Detect which cell encompasses the target text, then output its [x, y] center coordinate. 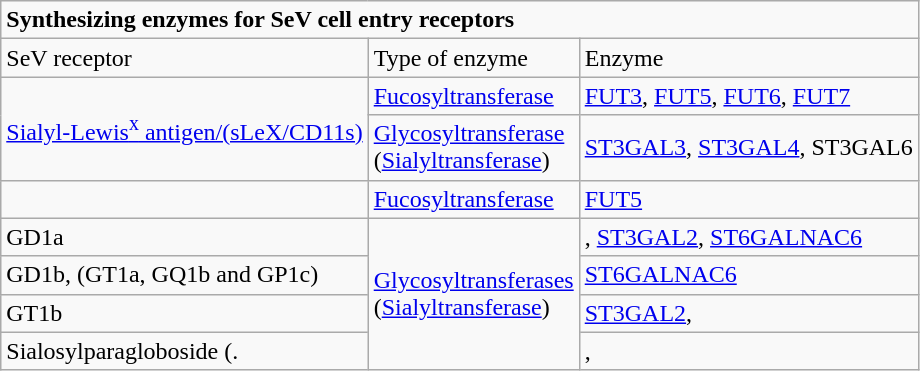
Synthesizing enzymes for SeV cell entry receptors [460, 20]
GD1b, (GT1a, GQ1b and GP1c) [184, 275]
, [748, 351]
SeV receptor [184, 58]
FUT5 [748, 199]
Sialosylparagloboside (. [184, 351]
ST3GAL2, [748, 313]
Enzyme [748, 58]
Sialyl-Lewisx antigen/(sLeX/CD11s) [184, 128]
FUT3, FUT5, FUT6, FUT7 [748, 96]
ST3GAL3, ST3GAL4, ST3GAL6 [748, 148]
GT1b [184, 313]
Glycosyltransferase(Sialyltransferase) [474, 148]
, ST3GAL2, ST6GALNAC6 [748, 237]
ST6GALNAC6 [748, 275]
GD1a [184, 237]
Type of enzyme [474, 58]
Glycosyltransferases(Sialyltransferase) [474, 294]
